For the text-containing cell, return its midpoint in (x, y) coordinate format. 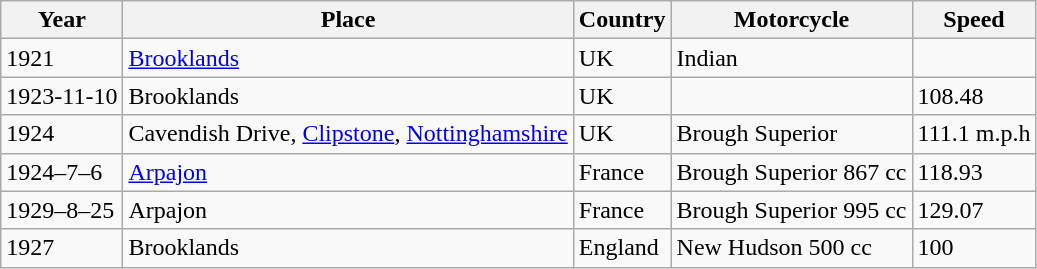
Country (622, 20)
Brough Superior 995 cc (792, 210)
Place (348, 20)
New Hudson 500 cc (792, 248)
1927 (62, 248)
1924 (62, 134)
Speed (974, 20)
118.93 (974, 172)
111.1 m.p.h (974, 134)
Cavendish Drive, Clipstone, Nottinghamshire (348, 134)
1924–7–6 (62, 172)
108.48 (974, 96)
129.07 (974, 210)
Indian (792, 58)
1929–8–25 (62, 210)
1923-11-10 (62, 96)
Motorcycle (792, 20)
Brough Superior 867 cc (792, 172)
England (622, 248)
100 (974, 248)
1921 (62, 58)
Year (62, 20)
Brough Superior (792, 134)
